Identify which cell holds the provided text, then report its (X, Y) central coordinate. 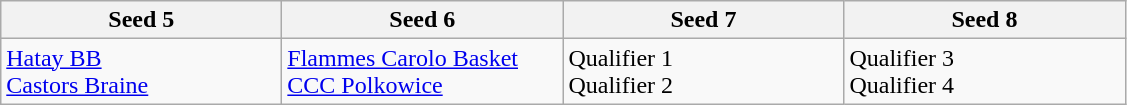
Qualifier 1 Qualifier 2 (704, 72)
Seed 5 (142, 20)
Seed 6 (422, 20)
Qualifier 3Qualifier 4 (984, 72)
Hatay BB Castors Braine (142, 72)
Seed 7 (704, 20)
Seed 8 (984, 20)
Flammes Carolo Basket CCC Polkowice (422, 72)
